Search for the cell housing the specified text and yield its [x, y] center coordinate. 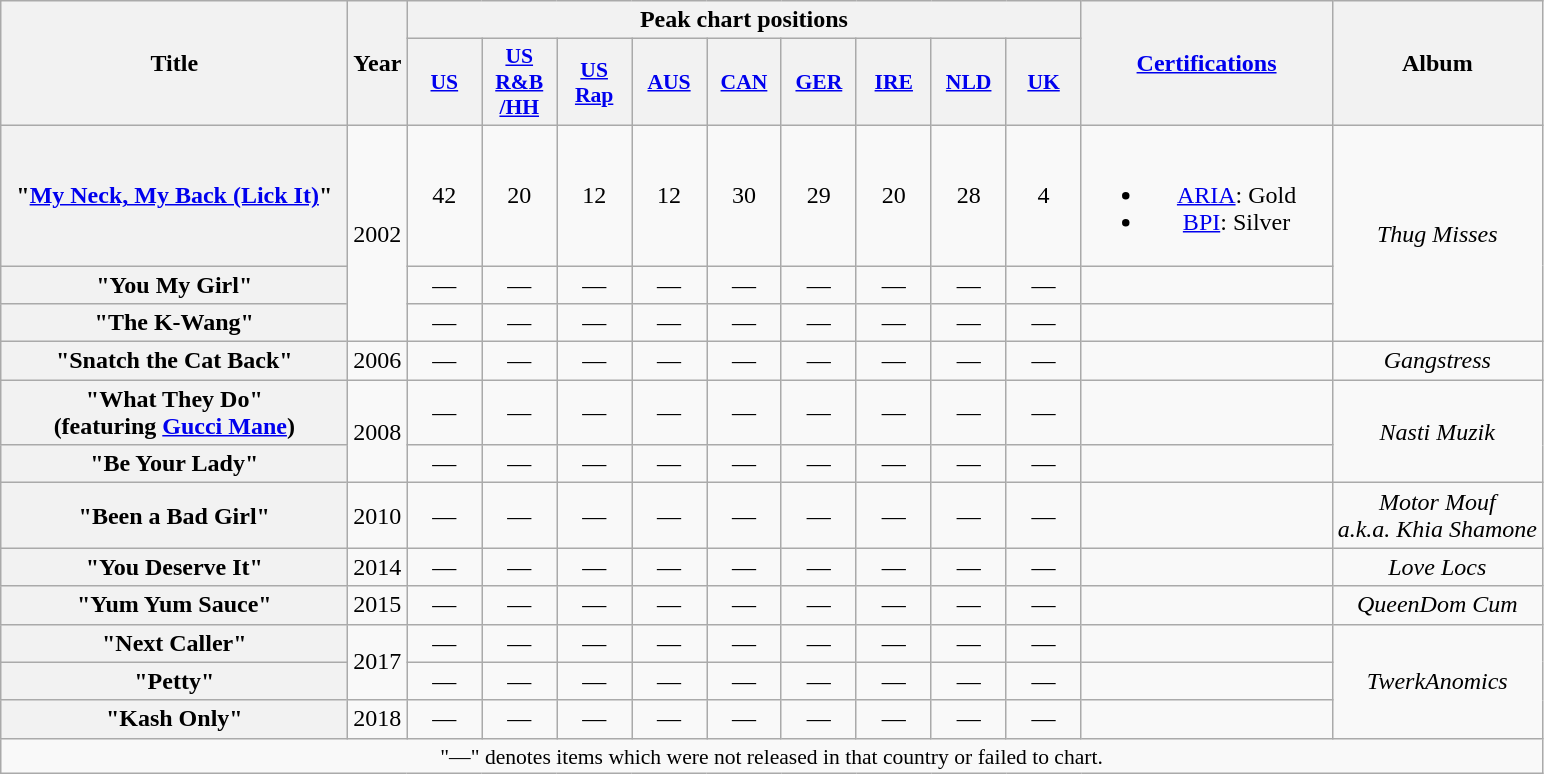
2008 [378, 432]
Peak chart positions [744, 20]
US Rap [594, 82]
NLD [968, 82]
UK [1044, 82]
ARIA: GoldBPI: Silver [1206, 195]
42 [444, 195]
"You Deserve It" [174, 567]
US R&B/HH [520, 82]
Album [1437, 64]
Title [174, 64]
GER [818, 82]
29 [818, 195]
30 [744, 195]
"Be Your Lady" [174, 464]
Thug Misses [1437, 233]
Certifications [1206, 64]
"Petty" [174, 681]
28 [968, 195]
"Yum Yum Sauce" [174, 605]
2014 [378, 567]
4 [1044, 195]
2010 [378, 516]
"Been a Bad Girl" [174, 516]
"The K-Wang" [174, 323]
TwerkAnomics [1437, 681]
2015 [378, 605]
"—" denotes items which were not released in that country or failed to chart. [772, 756]
Year [378, 64]
"You My Girl" [174, 285]
Motor Mouf a.k.a. Khia Shamone [1437, 516]
"My Neck, My Back (Lick It)" [174, 195]
CAN [744, 82]
Nasti Muzik [1437, 432]
AUS [670, 82]
"Kash Only" [174, 719]
"Snatch the Cat Back" [174, 361]
"What They Do"(featuring Gucci Mane) [174, 412]
2017 [378, 662]
2018 [378, 719]
IRE [894, 82]
2002 [378, 233]
US [444, 82]
Love Locs [1437, 567]
2006 [378, 361]
"Next Caller" [174, 643]
QueenDom Cum [1437, 605]
Gangstress [1437, 361]
